Capture the cell that displays the provided text and extract its (x, y) central coordinate. 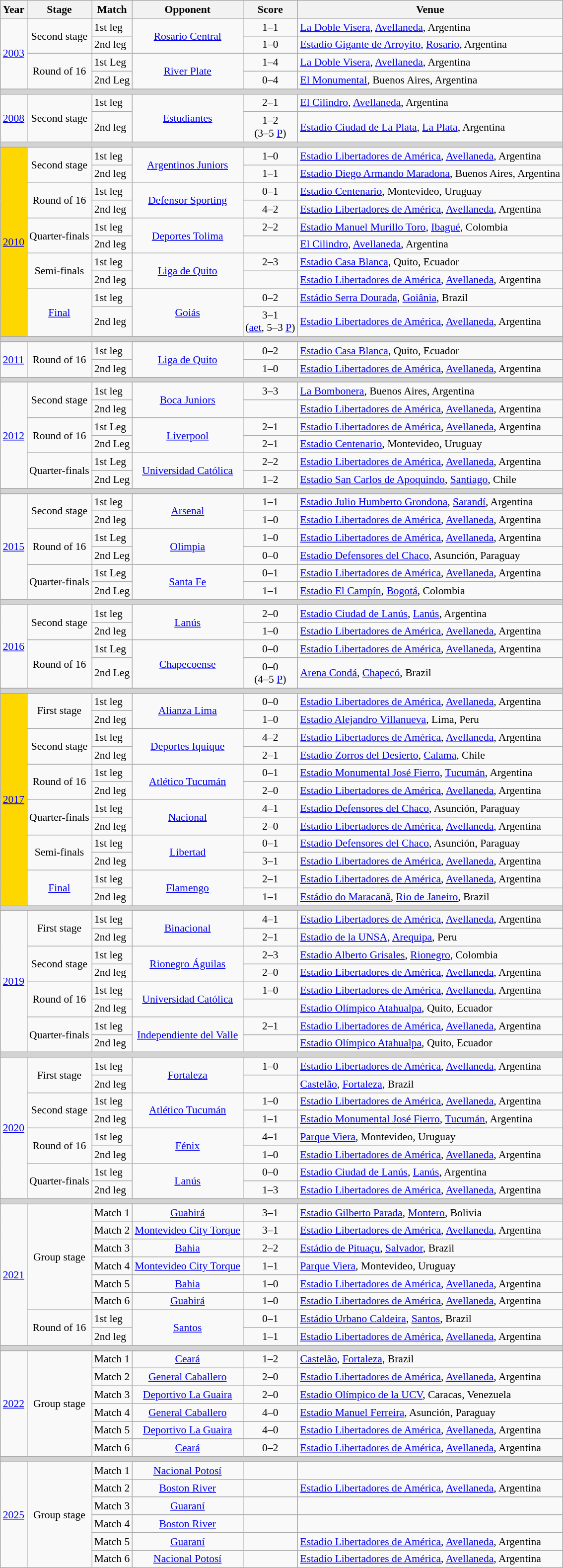
Independiente del Valle (188, 1034)
Olimpia (188, 547)
Rionegro Águilas (188, 964)
Santos (188, 1328)
Arena Condá, Chapecó, Brazil (430, 673)
River Plate (188, 72)
2020 (14, 1128)
Santa Fe (188, 582)
Estadio Julio Humberto Grondona, Sarandí, Argentina (430, 502)
Binacional (188, 928)
Estadio Ciudad de La Plata, La Plata, Argentina (430, 127)
Argentinos Juniors (188, 165)
2003 (14, 54)
Estádio de Pituaçu, Salvador, Brazil (430, 1249)
Flamengo (188, 888)
Libertad (188, 853)
Fénix (188, 1146)
2022 (14, 1404)
Boca Juniors (188, 400)
Fortaleza (188, 1075)
Alianza Lima (188, 710)
0–0(4–5 P) (270, 673)
2016 (14, 646)
Estudiantes (188, 118)
2019 (14, 982)
3–3 (270, 392)
Estadio Alberto Grisales, Rionegro, Colombia (430, 955)
La Bombonera, Buenos Aires, Argentina (430, 392)
Estadio Manuel Murillo Toro, Ibagué, Colombia (430, 227)
Goiás (188, 313)
Defensor Sporting (188, 201)
3–1(aet, 5–3 P) (270, 322)
Estádio Serra Dourada, Goiânia, Brazil (430, 298)
1–3 (270, 1190)
Estádio do Maracanã, Rio de Janeiro, Brazil (430, 897)
2017 (14, 799)
Estadio Diego Armando Maradona, Buenos Aires, Argentina (430, 174)
1–4 (270, 63)
Estadio Gigante de Arroyito, Rosario, Argentina (430, 45)
2025 (14, 1515)
Year (14, 9)
Estadio Manuel Ferreira, Asunción, Paraguay (430, 1412)
Deportes Iquique (188, 746)
2021 (14, 1275)
2011 (14, 360)
Estadio Olímpico de la UCV, Caracas, Venezuela (430, 1395)
2015 (14, 547)
2008 (14, 118)
Stage (60, 9)
Rosario Central (188, 36)
Estadio El Campín, Bogotá, Colombia (430, 591)
Liverpool (188, 435)
Match (112, 9)
Estadio Zorros del Desierto, Calama, Chile (430, 755)
Estadio Gilberto Parada, Montero, Bolivia (430, 1213)
Estadio San Carlos de Apoquindo, Santiago, Chile (430, 480)
Deportes Tolima (188, 235)
2010 (14, 242)
El Monumental, Buenos Aires, Argentina (430, 80)
0–4 (270, 80)
1–2(3–5 P) (270, 127)
Estadio de la UNSA, Arequipa, Peru (430, 938)
Nacional (188, 817)
Venue (430, 9)
Chapecoense (188, 665)
Estádio Urbano Caldeira, Santos, Brazil (430, 1319)
Arsenal (188, 511)
Estadio Alejandro Villanueva, Lima, Peru (430, 720)
Opponent (188, 9)
2012 (14, 436)
Score (270, 9)
